From the cell containing the given text, extract its center point as (x, y) coordinate. 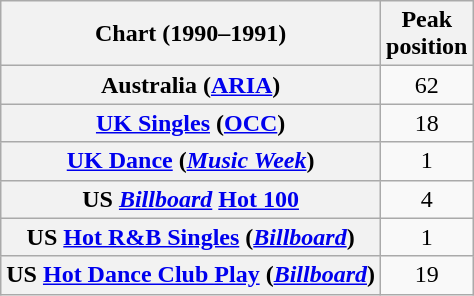
62 (427, 85)
Australia (ARIA) (191, 85)
UK Dance (Music Week) (191, 161)
UK Singles (OCC) (191, 123)
18 (427, 123)
Chart (1990–1991) (191, 34)
US Hot R&B Singles (Billboard) (191, 237)
US Billboard Hot 100 (191, 199)
Peakposition (427, 34)
US Hot Dance Club Play (Billboard) (191, 275)
4 (427, 199)
19 (427, 275)
